Extract the (X, Y) coordinate from the center of the cell holding the provided text.  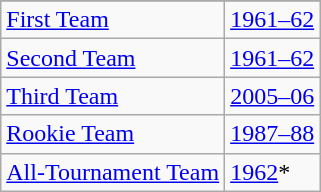
1962* (272, 172)
1987–88 (272, 134)
2005–06 (272, 96)
Third Team (113, 96)
All-Tournament Team (113, 172)
Second Team (113, 58)
First Team (113, 20)
Rookie Team (113, 134)
